Scan for the cell matching the given text and deliver its [X, Y] coordinate at center. 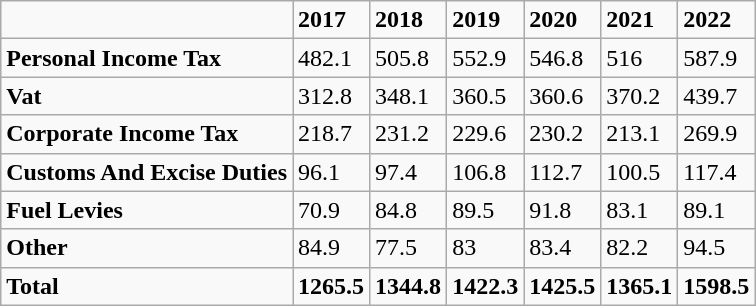
84.9 [332, 248]
2019 [486, 20]
83.1 [640, 210]
229.6 [486, 134]
94.5 [716, 248]
2018 [408, 20]
117.4 [716, 172]
1344.8 [408, 286]
1265.5 [332, 286]
Personal Income Tax [147, 58]
Corporate Income Tax [147, 134]
83 [486, 248]
89.5 [486, 210]
218.7 [332, 134]
505.8 [408, 58]
112.7 [562, 172]
552.9 [486, 58]
516 [640, 58]
2022 [716, 20]
97.4 [408, 172]
546.8 [562, 58]
1422.3 [486, 286]
Customs And Excise Duties [147, 172]
360.6 [562, 96]
2017 [332, 20]
312.8 [332, 96]
2021 [640, 20]
89.1 [716, 210]
77.5 [408, 248]
70.9 [332, 210]
439.7 [716, 96]
96.1 [332, 172]
482.1 [332, 58]
2020 [562, 20]
Total [147, 286]
348.1 [408, 96]
84.8 [408, 210]
82.2 [640, 248]
1425.5 [562, 286]
1598.5 [716, 286]
Vat [147, 96]
Other [147, 248]
1365.1 [640, 286]
83.4 [562, 248]
587.9 [716, 58]
91.8 [562, 210]
213.1 [640, 134]
360.5 [486, 96]
Fuel Levies [147, 210]
106.8 [486, 172]
370.2 [640, 96]
231.2 [408, 134]
269.9 [716, 134]
100.5 [640, 172]
230.2 [562, 134]
